Pinpoint the cell where the given text exists, returning its (X, Y) midpoint coordinate. 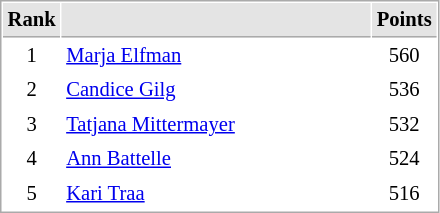
Marja Elfman (216, 56)
Kari Traa (216, 194)
1 (32, 56)
Rank (32, 20)
516 (404, 194)
2 (32, 90)
4 (32, 158)
532 (404, 124)
560 (404, 56)
5 (32, 194)
536 (404, 90)
Tatjana Mittermayer (216, 124)
524 (404, 158)
Points (404, 20)
Candice Gilg (216, 90)
Ann Battelle (216, 158)
3 (32, 124)
